Return the [x, y] coordinate for the center point of the cell that contains the specified text.  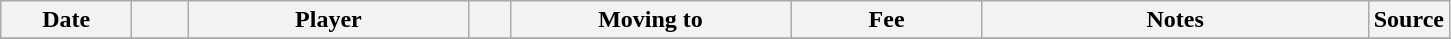
Source [1408, 20]
Date [66, 20]
Fee [886, 20]
Player [328, 20]
Notes [1175, 20]
Moving to [650, 20]
